Determine the (x, y) coordinate at the center of the cell enclosing the given text.  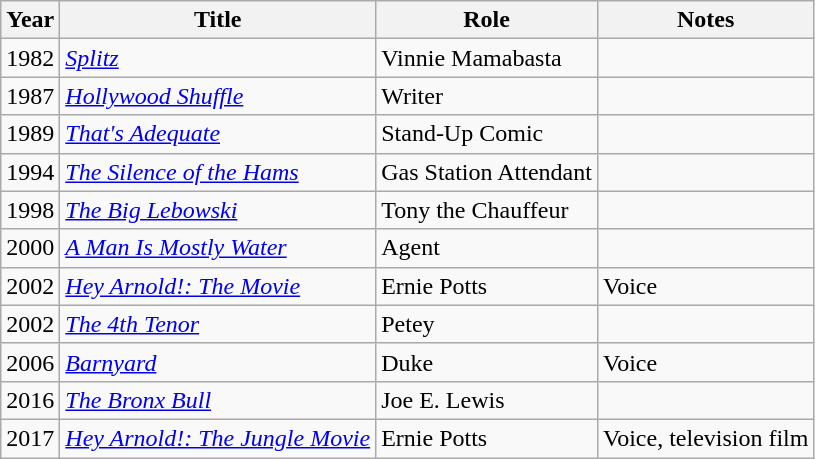
The Big Lebowski (218, 210)
2017 (30, 438)
Voice, television film (706, 438)
2006 (30, 362)
Hey Arnold!: The Movie (218, 286)
Tony the Chauffeur (487, 210)
The Silence of the Hams (218, 172)
Duke (487, 362)
Splitz (218, 58)
The Bronx Bull (218, 400)
Year (30, 20)
2000 (30, 248)
Gas Station Attendant (487, 172)
Agent (487, 248)
1989 (30, 134)
Barnyard (218, 362)
Joe E. Lewis (487, 400)
2016 (30, 400)
The 4th Tenor (218, 324)
Role (487, 20)
1994 (30, 172)
1982 (30, 58)
Vinnie Mamabasta (487, 58)
1998 (30, 210)
Petey (487, 324)
A Man Is Mostly Water (218, 248)
Hey Arnold!: The Jungle Movie (218, 438)
1987 (30, 96)
Stand-Up Comic (487, 134)
Notes (706, 20)
Title (218, 20)
Writer (487, 96)
That's Adequate (218, 134)
Hollywood Shuffle (218, 96)
